Locate the cell with the specified text and output its (x, y) center coordinate. 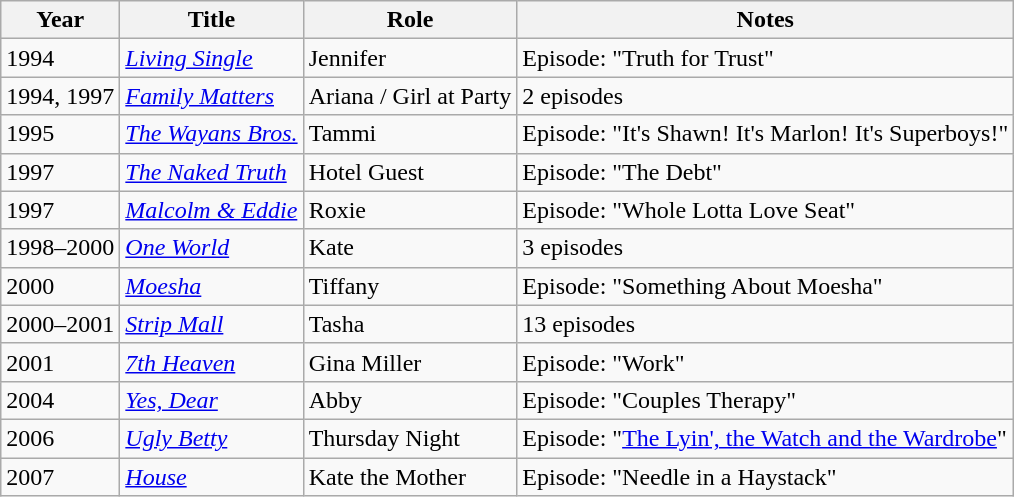
Thursday Night (410, 438)
2000–2001 (60, 324)
Malcolm & Eddie (212, 210)
2000 (60, 286)
Living Single (212, 58)
Gina Miller (410, 362)
1998–2000 (60, 248)
Year (60, 20)
Kate the Mother (410, 477)
1994, 1997 (60, 96)
Episode: "It's Shawn! It's Marlon! It's Superboys!" (766, 134)
Ariana / Girl at Party (410, 96)
Role (410, 20)
Tiffany (410, 286)
Roxie (410, 210)
Family Matters (212, 96)
Strip Mall (212, 324)
2006 (60, 438)
2 episodes (766, 96)
1994 (60, 58)
Abby (410, 400)
Episode: "The Debt" (766, 172)
Yes, Dear (212, 400)
Episode: "Needle in a Haystack" (766, 477)
Ugly Betty (212, 438)
Episode: "The Lyin', the Watch and the Wardrobe" (766, 438)
3 episodes (766, 248)
Jennifer (410, 58)
Kate (410, 248)
Episode: "Whole Lotta Love Seat" (766, 210)
2007 (60, 477)
Episode: "Couples Therapy" (766, 400)
Episode: "Truth for Trust" (766, 58)
Notes (766, 20)
Hotel Guest (410, 172)
1995 (60, 134)
The Wayans Bros. (212, 134)
2004 (60, 400)
The Naked Truth (212, 172)
13 episodes (766, 324)
Title (212, 20)
Moesha (212, 286)
7th Heaven (212, 362)
Episode: "Work" (766, 362)
One World (212, 248)
Tasha (410, 324)
Tammi (410, 134)
2001 (60, 362)
Episode: "Something About Moesha" (766, 286)
House (212, 477)
